Capture the cell that displays the provided text and extract its [X, Y] central coordinate. 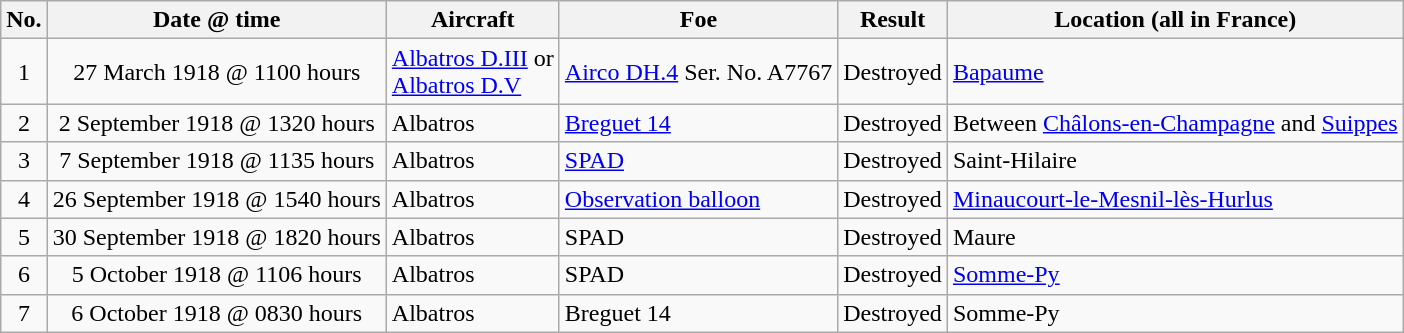
Result [893, 20]
Saint-Hilaire [1175, 161]
30 September 1918 @ 1820 hours [216, 237]
Bapaume [1175, 72]
2 September 1918 @ 1320 hours [216, 123]
Airco DH.4 Ser. No. A7767 [698, 72]
6 [24, 275]
27 March 1918 @ 1100 hours [216, 72]
26 September 1918 @ 1540 hours [216, 199]
3 [24, 161]
6 October 1918 @ 0830 hours [216, 313]
1 [24, 72]
Between Châlons-en-Champagne and Suippes [1175, 123]
4 [24, 199]
Observation balloon [698, 199]
Minaucourt-le-Mesnil-lès-Hurlus [1175, 199]
Albatros D.III orAlbatros D.V [472, 72]
5 October 1918 @ 1106 hours [216, 275]
Maure [1175, 237]
Date @ time [216, 20]
Location (all in France) [1175, 20]
7 September 1918 @ 1135 hours [216, 161]
7 [24, 313]
5 [24, 237]
2 [24, 123]
Foe [698, 20]
Aircraft [472, 20]
No. [24, 20]
